Search for the cell housing the specified text and yield its [x, y] center coordinate. 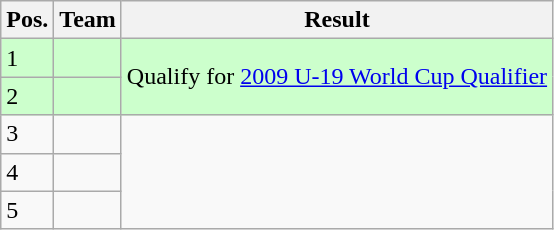
Pos. [28, 20]
5 [28, 210]
Qualify for 2009 U-19 World Cup Qualifier [336, 77]
Team [88, 20]
Result [336, 20]
1 [28, 58]
2 [28, 96]
3 [28, 134]
4 [28, 172]
